Extract the (X, Y) coordinate from the center of the cell holding the provided text.  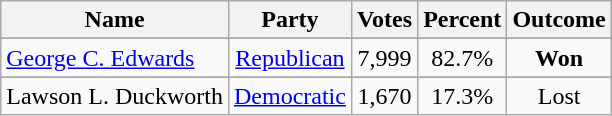
17.3% (462, 96)
7,999 (384, 58)
Democratic (290, 96)
Republican (290, 58)
Lawson L. Duckworth (115, 96)
Percent (462, 20)
George C. Edwards (115, 58)
82.7% (462, 58)
Party (290, 20)
Outcome (559, 20)
Votes (384, 20)
Name (115, 20)
Lost (559, 96)
Won (559, 58)
1,670 (384, 96)
